Capture the cell that displays the provided text and extract its (x, y) central coordinate. 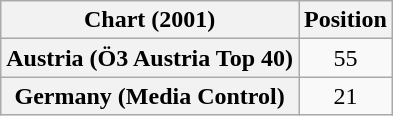
Germany (Media Control) (150, 96)
Chart (2001) (150, 20)
Position (346, 20)
Austria (Ö3 Austria Top 40) (150, 58)
55 (346, 58)
21 (346, 96)
